Detect which cell encompasses the target text, then output its (X, Y) center coordinate. 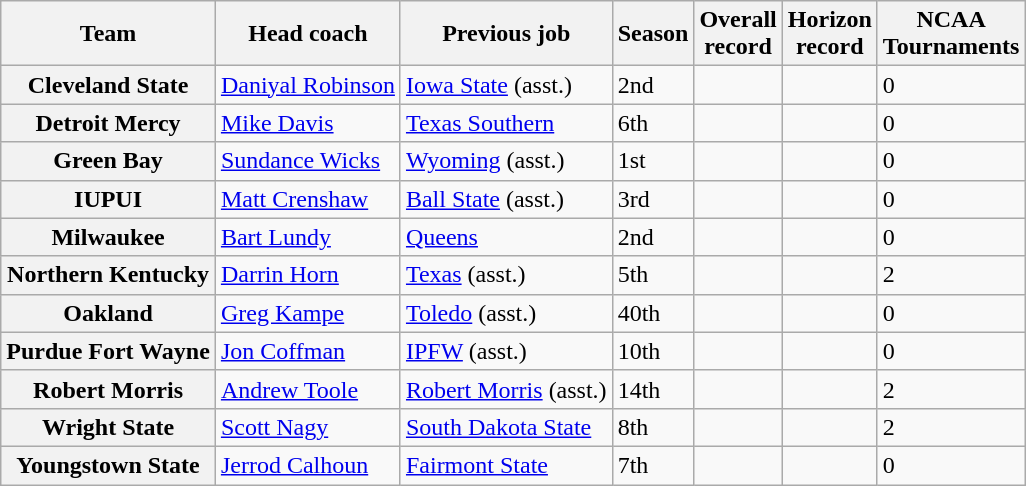
Robert Morris (108, 389)
40th (653, 313)
South Dakota State (506, 427)
Oakland (108, 313)
Northern Kentucky (108, 275)
Jon Coffman (308, 351)
6th (653, 123)
Greg Kampe (308, 313)
Head coach (308, 34)
Darrin Horn (308, 275)
Fairmont State (506, 465)
IPFW (asst.) (506, 351)
IUPUI (108, 199)
Toledo (asst.) (506, 313)
1st (653, 161)
Sundance Wicks (308, 161)
Purdue Fort Wayne (108, 351)
Wright State (108, 427)
10th (653, 351)
Detroit Mercy (108, 123)
Ball State (asst.) (506, 199)
Iowa State (asst.) (506, 85)
Wyoming (asst.) (506, 161)
Texas (asst.) (506, 275)
Robert Morris (asst.) (506, 389)
5th (653, 275)
Mike Davis (308, 123)
Green Bay (108, 161)
Texas Southern (506, 123)
Overallrecord (738, 34)
Bart Lundy (308, 237)
Matt Crenshaw (308, 199)
Jerrod Calhoun (308, 465)
Previous job (506, 34)
Team (108, 34)
Scott Nagy (308, 427)
Milwaukee (108, 237)
Youngstown State (108, 465)
8th (653, 427)
7th (653, 465)
3rd (653, 199)
Queens (506, 237)
Daniyal Robinson (308, 85)
Andrew Toole (308, 389)
Horizonrecord (830, 34)
NCAATournaments (951, 34)
14th (653, 389)
Season (653, 34)
Cleveland State (108, 85)
